Identify which cell holds the provided text, then report its (x, y) central coordinate. 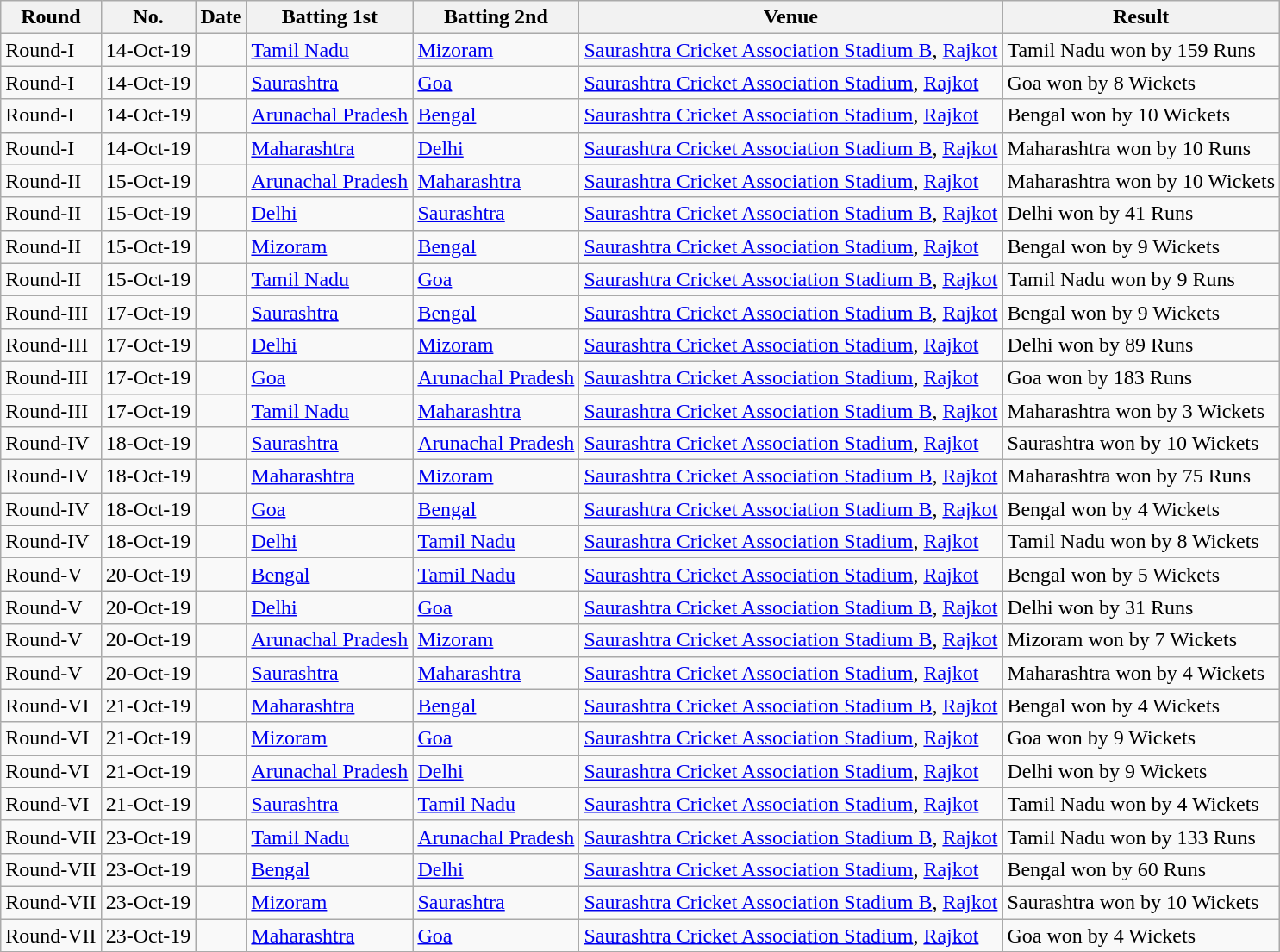
Maharashtra won by 10 Wickets (1141, 181)
Maharashtra won by 75 Runs (1141, 476)
Delhi won by 89 Runs (1141, 345)
Delhi won by 9 Wickets (1141, 771)
Delhi won by 41 Runs (1141, 214)
Goa won by 8 Wickets (1141, 83)
Tamil Nadu won by 9 Runs (1141, 279)
Goa won by 4 Wickets (1141, 935)
Venue (791, 17)
Tamil Nadu won by 4 Wickets (1141, 804)
Bengal won by 10 Wickets (1141, 115)
No. (148, 17)
Goa won by 9 Wickets (1141, 738)
Batting 2nd (496, 17)
Batting 1st (329, 17)
Bengal won by 60 Runs (1141, 869)
Maharashtra won by 10 Runs (1141, 148)
Tamil Nadu won by 133 Runs (1141, 837)
Tamil Nadu won by 8 Wickets (1141, 542)
Round (51, 17)
Maharashtra won by 4 Wickets (1141, 673)
Goa won by 183 Runs (1141, 377)
Mizoram won by 7 Wickets (1141, 640)
Delhi won by 31 Runs (1141, 607)
Bengal won by 5 Wickets (1141, 575)
Date (221, 17)
Result (1141, 17)
Maharashtra won by 3 Wickets (1141, 411)
Tamil Nadu won by 159 Runs (1141, 50)
